Provide the (X, Y) coordinate of the cell's center where the given text is located.  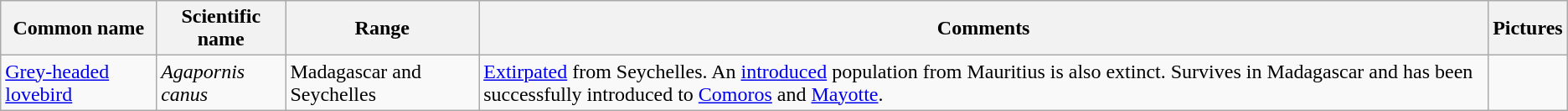
Range (382, 29)
Grey-headed lovebird (79, 82)
Madagascar and Seychelles (382, 82)
Agapornis canus (221, 82)
Common name (79, 29)
Scientific name (221, 29)
Comments (983, 29)
Pictures (1528, 29)
